From the cell containing the given text, extract its center point as (x, y) coordinate. 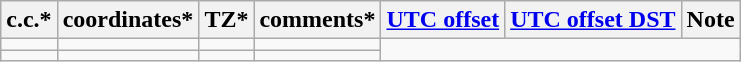
coordinates* (128, 20)
UTC offset DST (593, 20)
Note (710, 20)
UTC offset (443, 20)
TZ* (226, 20)
comments* (318, 20)
c.c.* (29, 20)
